Scan for the cell matching the given text and deliver its [X, Y] coordinate at center. 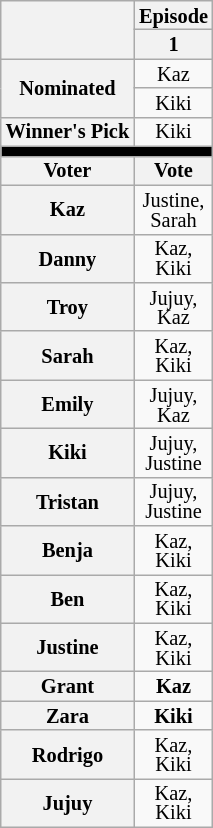
Jujuy,Kaz [174, 404]
Justine, Sarah [174, 210]
1 [174, 44]
Ben [68, 598]
Sarah [68, 356]
Grant [68, 686]
Tristan [68, 502]
Jujuy [68, 802]
Jujuy, Kaz [174, 306]
Benja [68, 550]
Vote [174, 170]
Zara [68, 716]
Nominated [68, 88]
Justine [68, 648]
Emily [68, 404]
Kaz,Kiki [174, 258]
Rodrigo [68, 754]
Voter [68, 170]
Winner's Pick [68, 132]
Troy [68, 306]
Episode [174, 14]
Danny [68, 258]
